For the text-containing cell, return its midpoint in [X, Y] coordinate format. 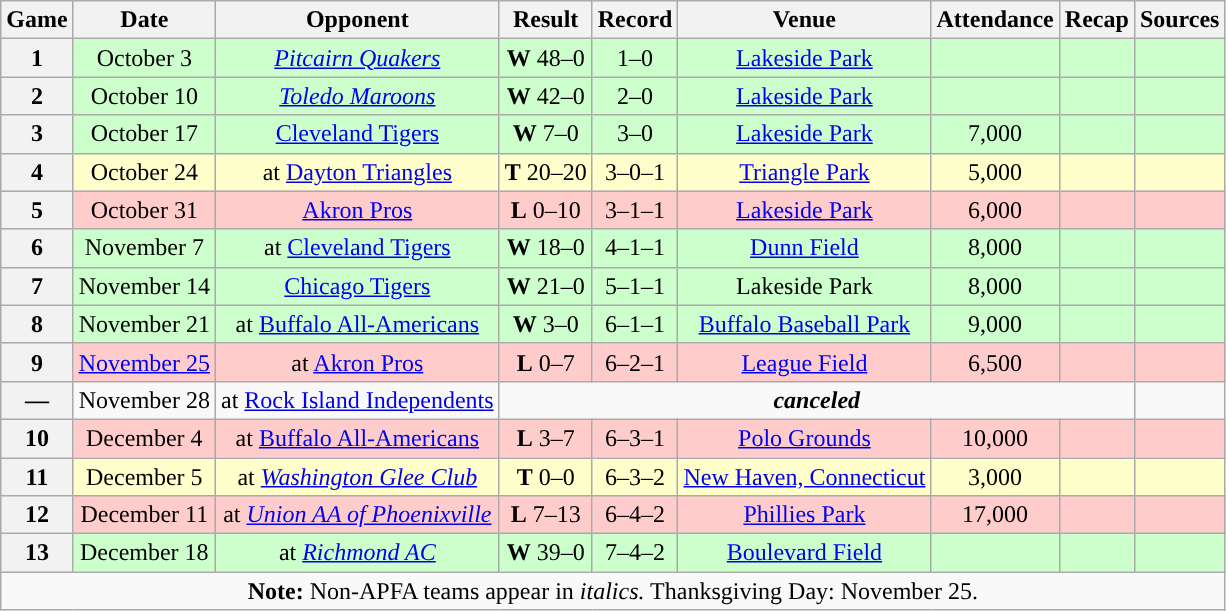
2–0 [635, 96]
Recap [1096, 20]
17,000 [995, 515]
Sources [1180, 20]
at Washington Glee Club [357, 477]
Triangle Park [804, 172]
canceled [816, 400]
10 [37, 438]
Venue [804, 20]
W 42–0 [546, 96]
— [37, 400]
Game [37, 20]
6,500 [995, 362]
New Haven, Connecticut [804, 477]
T 0–0 [546, 477]
Record [635, 20]
Toledo Maroons [357, 96]
at Akron Pros [357, 362]
L 7–13 [546, 515]
W 21–0 [546, 286]
7 [37, 286]
4–1–1 [635, 248]
3 [37, 134]
at Cleveland Tigers [357, 248]
6–2–1 [635, 362]
7–4–2 [635, 553]
6–1–1 [635, 324]
at Dayton Triangles [357, 172]
3–0–1 [635, 172]
November 14 [144, 286]
October 17 [144, 134]
Note: Non-APFA teams appear in italics. Thanksgiving Day: November 25. [613, 591]
Buffalo Baseball Park [804, 324]
December 11 [144, 515]
W 3–0 [546, 324]
October 24 [144, 172]
6–3–1 [635, 438]
1 [37, 58]
November 25 [144, 362]
December 5 [144, 477]
Akron Pros [357, 210]
7,000 [995, 134]
W 7–0 [546, 134]
4 [37, 172]
at Richmond AC [357, 553]
Polo Grounds [804, 438]
Date [144, 20]
December 4 [144, 438]
Cleveland Tigers [357, 134]
at Rock Island Independents [357, 400]
5–1–1 [635, 286]
November 7 [144, 248]
2 [37, 96]
11 [37, 477]
13 [37, 553]
6–3–2 [635, 477]
L 0–10 [546, 210]
League Field [804, 362]
Phillies Park [804, 515]
November 21 [144, 324]
3–0 [635, 134]
3,000 [995, 477]
W 48–0 [546, 58]
November 28 [144, 400]
Boulevard Field [804, 553]
Attendance [995, 20]
9,000 [995, 324]
W 18–0 [546, 248]
6 [37, 248]
at Union AA of Phoenixville [357, 515]
5 [37, 210]
October 31 [144, 210]
8 [37, 324]
Dunn Field [804, 248]
6,000 [995, 210]
Result [546, 20]
Opponent [357, 20]
3–1–1 [635, 210]
L 0–7 [546, 362]
1–0 [635, 58]
T 20–20 [546, 172]
6–4–2 [635, 515]
10,000 [995, 438]
9 [37, 362]
L 3–7 [546, 438]
Pitcairn Quakers [357, 58]
Chicago Tigers [357, 286]
October 10 [144, 96]
December 18 [144, 553]
12 [37, 515]
October 3 [144, 58]
5,000 [995, 172]
W 39–0 [546, 553]
